Locate the cell with the specified text and output its (x, y) center coordinate. 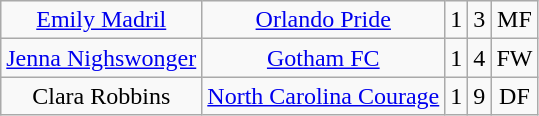
3 (480, 20)
Orlando Pride (324, 20)
MF (514, 20)
Clara Robbins (102, 96)
North Carolina Courage (324, 96)
4 (480, 58)
9 (480, 96)
Jenna Nighswonger (102, 58)
DF (514, 96)
Gotham FC (324, 58)
FW (514, 58)
Emily Madril (102, 20)
